Return the [x, y] coordinate for the center point of the cell that contains the specified text.  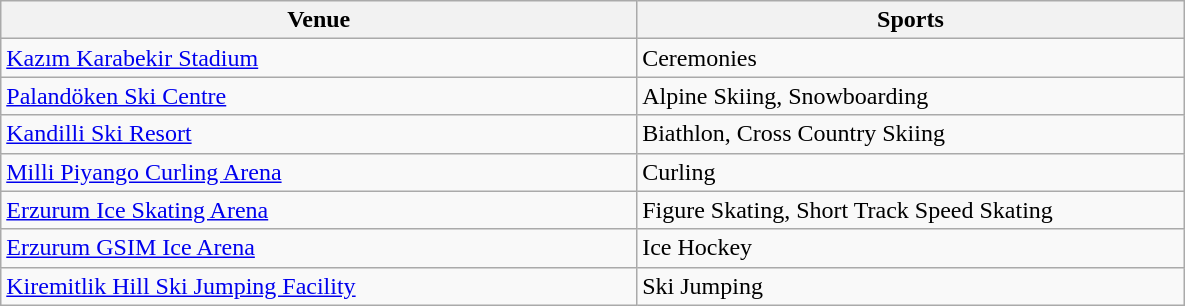
Kiremitlik Hill Ski Jumping Facility [319, 286]
Kandilli Ski Resort [319, 134]
Milli Piyango Curling Arena [319, 172]
Curling [911, 172]
Palandöken Ski Centre [319, 96]
Ceremonies [911, 58]
Ski Jumping [911, 286]
Sports [911, 20]
Figure Skating, Short Track Speed Skating [911, 210]
Biathlon, Cross Country Skiing [911, 134]
Kazım Karabekir Stadium [319, 58]
Alpine Skiing, Snowboarding [911, 96]
Erzurum Ice Skating Arena [319, 210]
Erzurum GSIM Ice Arena [319, 248]
Ice Hockey [911, 248]
Venue [319, 20]
